Provide the (X, Y) coordinate of the cell's center where the given text is located.  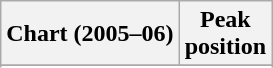
Peakposition (225, 34)
Chart (2005–06) (90, 34)
